Identify which cell holds the provided text, then report its (X, Y) central coordinate. 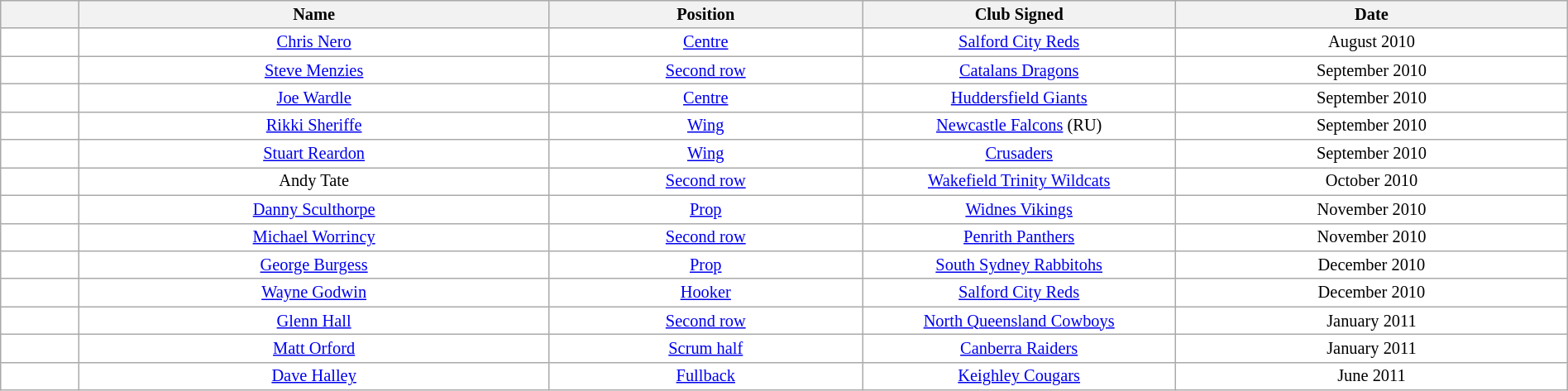
Stuart Reardon (313, 154)
Crusaders (1019, 154)
Dave Halley (313, 376)
Michael Worrincy (313, 237)
Huddersfield Giants (1019, 98)
Glenn Hall (313, 321)
Chris Nero (313, 42)
August 2010 (1372, 42)
Hooker (706, 293)
Steve Menzies (313, 70)
June 2011 (1372, 376)
George Burgess (313, 265)
Fullback (706, 376)
South Sydney Rabbitohs (1019, 265)
Danny Sculthorpe (313, 209)
Penrith Panthers (1019, 237)
Joe Wardle (313, 98)
Rikki Sheriffe (313, 126)
October 2010 (1372, 181)
Position (706, 14)
North Queensland Cowboys (1019, 321)
Name (313, 14)
Catalans Dragons (1019, 70)
Scrum half (706, 348)
Andy Tate (313, 181)
Newcastle Falcons (RU) (1019, 126)
Matt Orford (313, 348)
Widnes Vikings (1019, 209)
Date (1372, 14)
Canberra Raiders (1019, 348)
Club Signed (1019, 14)
Keighley Cougars (1019, 376)
Wayne Godwin (313, 293)
Wakefield Trinity Wildcats (1019, 181)
